Identify which cell holds the provided text, then report its [x, y] central coordinate. 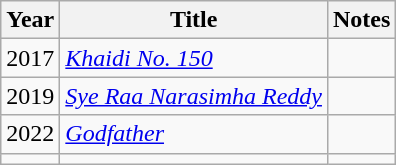
2022 [30, 134]
2019 [30, 96]
Khaidi No. 150 [194, 58]
Year [30, 20]
Sye Raa Narasimha Reddy [194, 96]
2017 [30, 58]
Notes [361, 20]
Godfather [194, 134]
Title [194, 20]
